Return the (x, y) coordinate for the center point of the cell that contains the specified text.  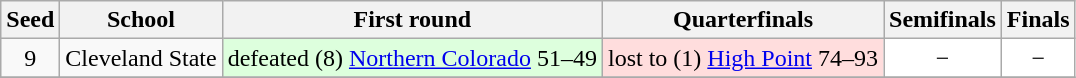
defeated (8) Northern Colorado 51–49 (412, 58)
Seed (30, 20)
Semifinals (943, 20)
Cleveland State (141, 58)
School (141, 20)
lost to (1) High Point 74–93 (742, 58)
First round (412, 20)
Quarterfinals (742, 20)
Finals (1038, 20)
9 (30, 58)
